From the cell containing the given text, extract its center point as [X, Y] coordinate. 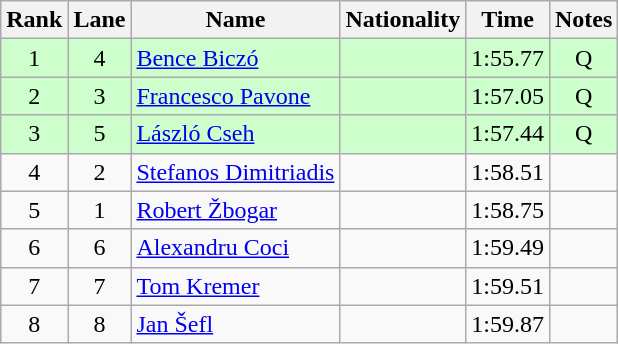
Alexandru Coci [236, 248]
1:57.44 [508, 134]
Rank [34, 20]
Nationality [403, 20]
1:58.75 [508, 210]
László Cseh [236, 134]
1:59.49 [508, 248]
Francesco Pavone [236, 96]
Bence Biczó [236, 58]
Lane [100, 20]
1:58.51 [508, 172]
1:59.87 [508, 324]
Tom Kremer [236, 286]
1:57.05 [508, 96]
1:55.77 [508, 58]
Time [508, 20]
Stefanos Dimitriadis [236, 172]
1:59.51 [508, 286]
Jan Šefl [236, 324]
Notes [583, 20]
Robert Žbogar [236, 210]
Name [236, 20]
